From the cell containing the given text, extract its center point as [x, y] coordinate. 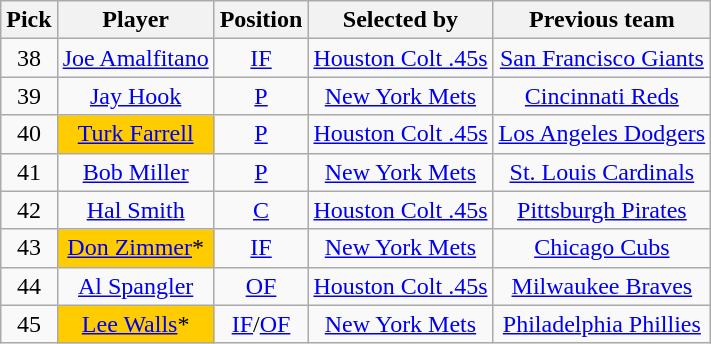
IF/OF [261, 324]
Pittsburgh Pirates [602, 210]
39 [29, 96]
Don Zimmer* [136, 248]
OF [261, 286]
Chicago Cubs [602, 248]
Al Spangler [136, 286]
Previous team [602, 20]
41 [29, 172]
Position [261, 20]
Pick [29, 20]
Lee Walls* [136, 324]
Milwaukee Braves [602, 286]
Selected by [400, 20]
C [261, 210]
Los Angeles Dodgers [602, 134]
43 [29, 248]
Jay Hook [136, 96]
38 [29, 58]
Cincinnati Reds [602, 96]
Hal Smith [136, 210]
Joe Amalfitano [136, 58]
40 [29, 134]
Player [136, 20]
St. Louis Cardinals [602, 172]
Bob Miller [136, 172]
45 [29, 324]
42 [29, 210]
Turk Farrell [136, 134]
San Francisco Giants [602, 58]
44 [29, 286]
Philadelphia Phillies [602, 324]
